Search for the cell housing the specified text and yield its [x, y] center coordinate. 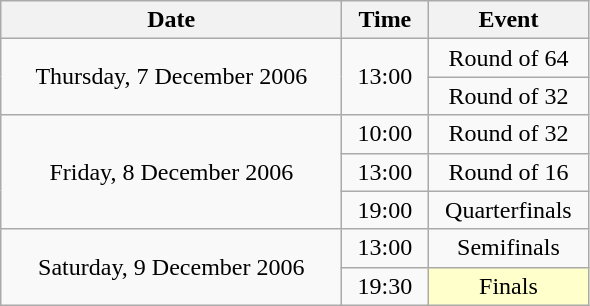
Thursday, 7 December 2006 [172, 77]
Friday, 8 December 2006 [172, 172]
Semifinals [508, 248]
Saturday, 9 December 2006 [172, 267]
10:00 [385, 134]
Time [385, 20]
Quarterfinals [508, 210]
Date [172, 20]
Event [508, 20]
19:00 [385, 210]
Round of 64 [508, 58]
19:30 [385, 286]
Finals [508, 286]
Round of 16 [508, 172]
